Capture the cell that displays the provided text and extract its [X, Y] central coordinate. 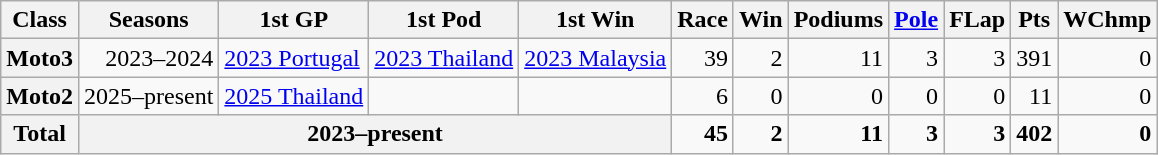
391 [1034, 58]
39 [703, 58]
Class [40, 20]
Pole [916, 20]
2025 Thailand [294, 96]
45 [703, 134]
2023–2024 [148, 58]
Moto3 [40, 58]
WChmp [1108, 20]
Total [40, 134]
Pts [1034, 20]
2023 Portugal [294, 58]
2025–present [148, 96]
1st Win [596, 20]
1st GP [294, 20]
Seasons [148, 20]
Win [760, 20]
402 [1034, 134]
2023 Thailand [444, 58]
FLap [978, 20]
Race [703, 20]
Moto2 [40, 96]
2023–present [374, 134]
Podiums [838, 20]
6 [703, 96]
1st Pod [444, 20]
2023 Malaysia [596, 58]
